Identify which cell holds the provided text, then report its [x, y] central coordinate. 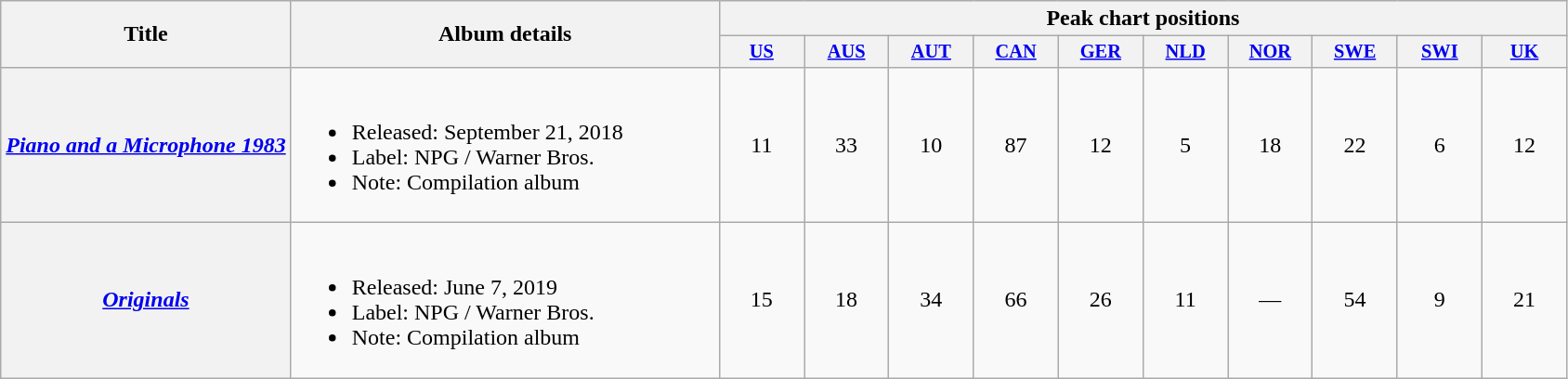
33 [847, 145]
UK [1523, 52]
22 [1354, 145]
54 [1354, 301]
CAN [1016, 52]
NOR [1271, 52]
— [1271, 301]
Released: June 7, 2019Label: NPG / Warner Bros.Note: Compilation album [505, 301]
6 [1440, 145]
34 [931, 301]
Peak chart positions [1143, 19]
66 [1016, 301]
5 [1185, 145]
87 [1016, 145]
SWI [1440, 52]
Originals [146, 301]
US [762, 52]
Album details [505, 34]
SWE [1354, 52]
AUS [847, 52]
21 [1523, 301]
9 [1440, 301]
Piano and a Microphone 1983 [146, 145]
26 [1100, 301]
15 [762, 301]
10 [931, 145]
Released: September 21, 2018Label: NPG / Warner Bros.Note: Compilation album [505, 145]
AUT [931, 52]
NLD [1185, 52]
Title [146, 34]
GER [1100, 52]
